Capture the cell that displays the provided text and extract its (x, y) central coordinate. 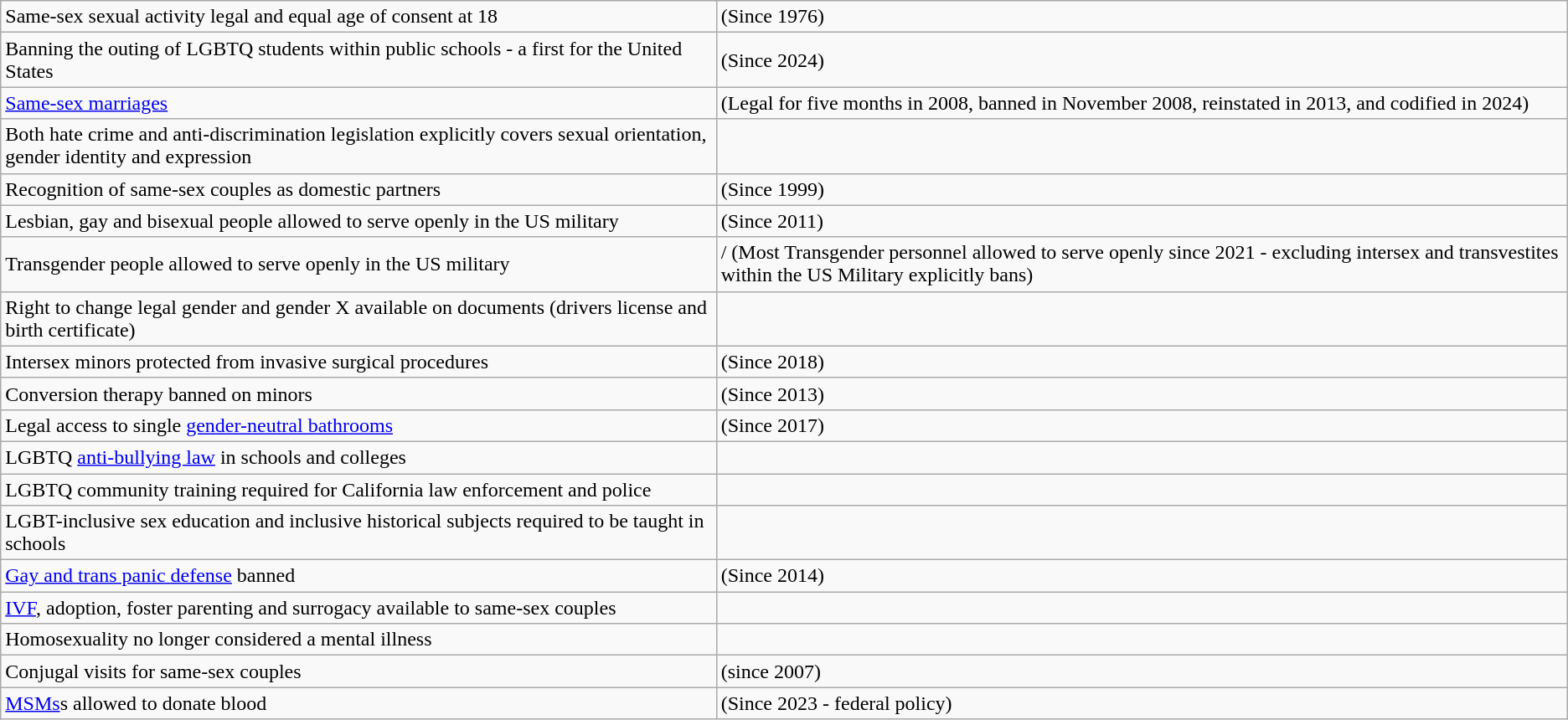
(Legal for five months in 2008, banned in November 2008, reinstated in 2013, and codified in 2024) (1142, 103)
Right to change legal gender and gender X available on documents (drivers license and birth certificate) (358, 318)
(Since 2017) (1142, 425)
(Since 2011) (1142, 221)
LGBTQ community training required for California law enforcement and police (358, 490)
MSMss allowed to donate blood (358, 703)
Conversion therapy banned on minors (358, 393)
LGBTQ anti-bullying law in schools and colleges (358, 457)
(Since 2024) (1142, 60)
IVF, adoption, foster parenting and surrogacy available to same-sex couples (358, 608)
Lesbian, gay and bisexual people allowed to serve openly in the US military (358, 221)
Transgender people allowed to serve openly in the US military (358, 265)
(Since 2018) (1142, 362)
(Since 1976) (1142, 17)
Recognition of same-sex couples as domestic partners (358, 189)
LGBT-inclusive sex education and inclusive historical subjects required to be taught in schools (358, 532)
(Since 1999) (1142, 189)
Legal access to single gender-neutral bathrooms (358, 425)
Same-sex sexual activity legal and equal age of consent at 18 (358, 17)
Gay and trans panic defense banned (358, 576)
Conjugal visits for same-sex couples (358, 671)
(since 2007) (1142, 671)
/ (Most Transgender personnel allowed to serve openly since 2021 - excluding intersex and transvestites within the US Military explicitly bans) (1142, 265)
Homosexuality no longer considered a mental illness (358, 640)
Banning the outing of LGBTQ students within public schools - a first for the United States (358, 60)
Both hate crime and anti-discrimination legislation explicitly covers sexual orientation, gender identity and expression (358, 146)
Same-sex marriages (358, 103)
Intersex minors protected from invasive surgical procedures (358, 362)
(Since 2014) (1142, 576)
(Since 2023 - federal policy) (1142, 703)
(Since 2013) (1142, 393)
